Find where the given text appears and provide that cell's center as [x, y] coordinate. 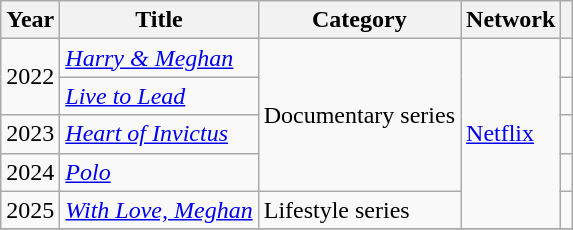
Live to Lead [159, 96]
Netflix [511, 134]
Polo [159, 172]
2023 [30, 134]
Harry & Meghan [159, 58]
Documentary series [359, 115]
Year [30, 20]
2022 [30, 77]
2024 [30, 172]
Category [359, 20]
With Love, Meghan [159, 210]
Lifestyle series [359, 210]
2025 [30, 210]
Heart of Invictus [159, 134]
Network [511, 20]
Title [159, 20]
